From the cell containing the given text, extract its center point as [X, Y] coordinate. 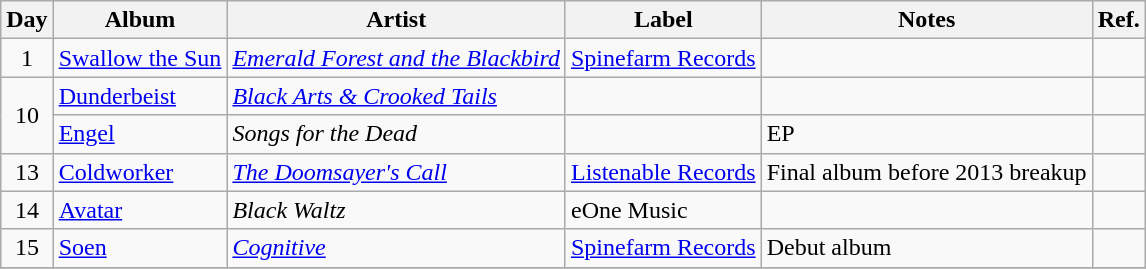
14 [27, 210]
Coldworker [140, 172]
eOne Music [663, 210]
Black Waltz [396, 210]
Engel [140, 134]
Dunderbeist [140, 96]
Ref. [1118, 20]
EP [926, 134]
Final album before 2013 breakup [926, 172]
Cognitive [396, 248]
13 [27, 172]
Debut album [926, 248]
Label [663, 20]
15 [27, 248]
Album [140, 20]
Black Arts & Crooked Tails [396, 96]
Notes [926, 20]
Songs for the Dead [396, 134]
Day [27, 20]
Swallow the Sun [140, 58]
Artist [396, 20]
1 [27, 58]
Listenable Records [663, 172]
Emerald Forest and the Blackbird [396, 58]
10 [27, 115]
Soen [140, 248]
The Doomsayer's Call [396, 172]
Avatar [140, 210]
